Identify which cell holds the provided text, then report its (x, y) central coordinate. 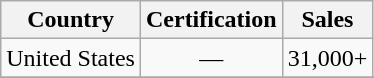
Certification (211, 20)
31,000+ (328, 58)
Sales (328, 20)
— (211, 58)
Country (71, 20)
United States (71, 58)
